Provide the [X, Y] coordinate of the cell's center where the given text is located.  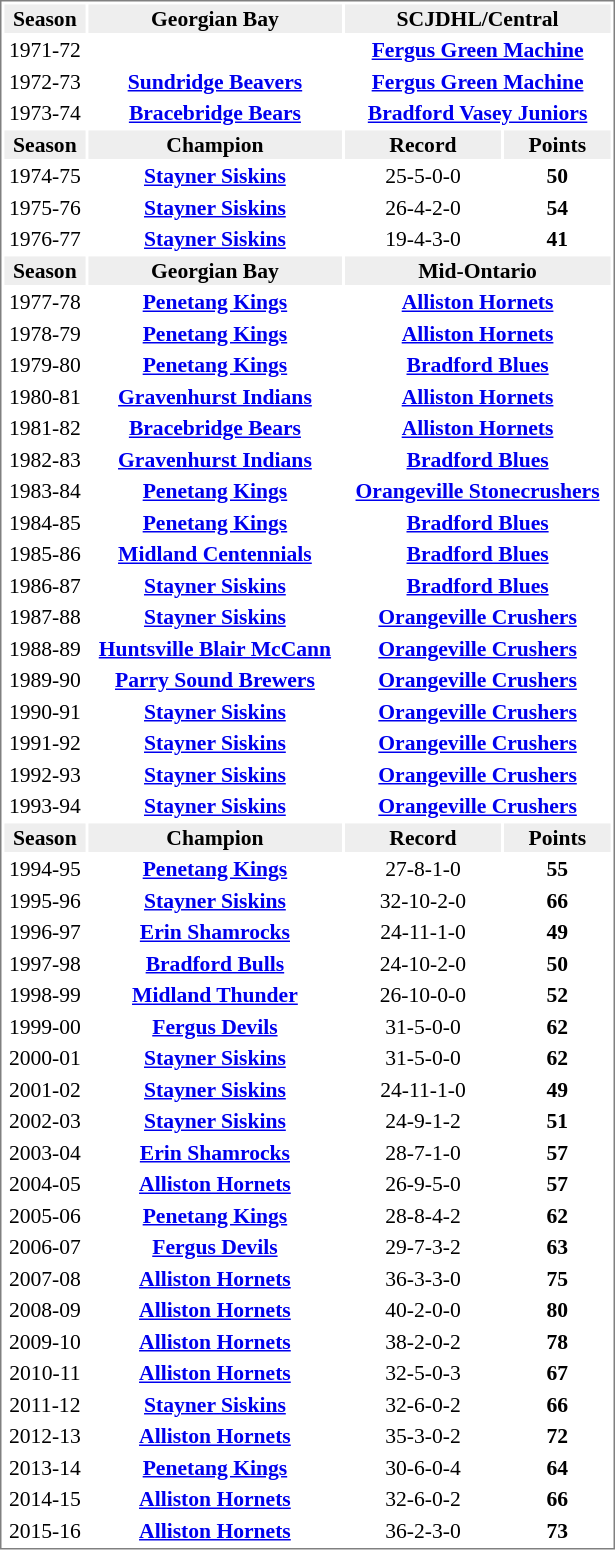
78 [557, 1342]
1989-90 [44, 680]
19-4-3-0 [424, 239]
1976-77 [44, 239]
2010-11 [44, 1373]
2009-10 [44, 1342]
40-2-0-0 [424, 1310]
29-7-3-2 [424, 1247]
1998-99 [44, 995]
2007-08 [44, 1278]
1988-89 [44, 648]
36-2-3-0 [424, 1530]
32-10-2-0 [424, 900]
32-5-0-3 [424, 1373]
1979-80 [44, 365]
35-3-0-2 [424, 1436]
1985-86 [44, 554]
2004-05 [44, 1184]
36-3-3-0 [424, 1278]
1972-73 [44, 82]
2005-06 [44, 1216]
2006-07 [44, 1247]
1984-85 [44, 522]
1996-97 [44, 932]
38-2-0-2 [424, 1342]
1997-98 [44, 964]
2012-13 [44, 1436]
1974-75 [44, 176]
72 [557, 1436]
25-5-0-0 [424, 176]
1980-81 [44, 396]
2011-12 [44, 1404]
64 [557, 1468]
1993-94 [44, 806]
1999-00 [44, 1026]
Midland Thunder [214, 995]
2014-15 [44, 1499]
2001-02 [44, 1090]
55 [557, 869]
27-8-1-0 [424, 869]
1992-93 [44, 774]
28-8-4-2 [424, 1216]
1975-76 [44, 208]
Parry Sound Brewers [214, 680]
24-10-2-0 [424, 964]
1991-92 [44, 743]
41 [557, 239]
1983-84 [44, 491]
1971-72 [44, 50]
26-10-0-0 [424, 995]
75 [557, 1278]
1977-78 [44, 302]
26-4-2-0 [424, 208]
2002-03 [44, 1121]
2000-01 [44, 1058]
2008-09 [44, 1310]
Bradford Vasey Juniors [478, 113]
1994-95 [44, 869]
1981-82 [44, 428]
Huntsville Blair McCann [214, 648]
Bradford Bulls [214, 964]
73 [557, 1530]
2003-04 [44, 1152]
Mid-Ontario [478, 270]
2013-14 [44, 1468]
1978-79 [44, 334]
52 [557, 995]
67 [557, 1373]
Midland Centennials [214, 554]
26-9-5-0 [424, 1184]
1990-91 [44, 712]
54 [557, 208]
24-9-1-2 [424, 1121]
1973-74 [44, 113]
1987-88 [44, 617]
30-6-0-4 [424, 1468]
Sundridge Beavers [214, 82]
1982-83 [44, 460]
SCJDHL/Central [478, 18]
Orangeville Stonecrushers [478, 491]
51 [557, 1121]
2015-16 [44, 1530]
80 [557, 1310]
1995-96 [44, 900]
28-7-1-0 [424, 1152]
1986-87 [44, 586]
63 [557, 1247]
